Identify which cell holds the provided text, then report its (x, y) central coordinate. 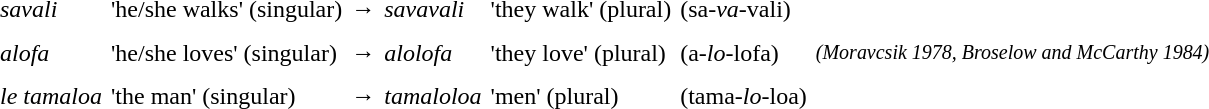
alolofa (432, 54)
(a-lo-lofa) (744, 54)
'he/she loves' (singular) (226, 54)
'they love' (plural) (582, 54)
→ (363, 54)
